From the cell containing the given text, extract its center point as [X, Y] coordinate. 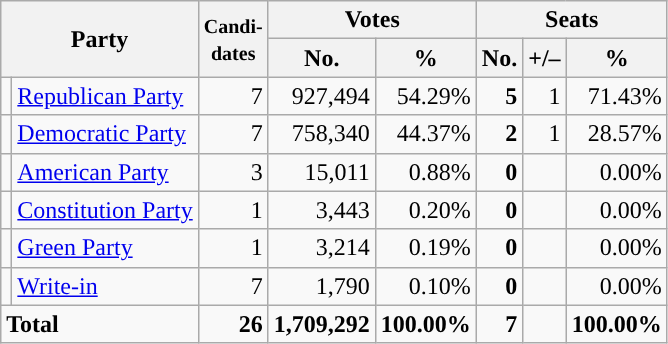
+/– [544, 58]
Candi-dates [233, 39]
28.57% [616, 134]
Write-in [105, 286]
Green Party [105, 248]
American Party [105, 172]
71.43% [616, 96]
15,011 [322, 172]
Democratic Party [105, 134]
1,790 [322, 286]
758,340 [322, 134]
3 [233, 172]
3,214 [322, 248]
Party [100, 39]
1,709,292 [322, 324]
Republican Party [105, 96]
927,494 [322, 96]
0.10% [426, 286]
26 [233, 324]
44.37% [426, 134]
3,443 [322, 210]
54.29% [426, 96]
0.88% [426, 172]
2 [499, 134]
0.20% [426, 210]
Total [100, 324]
Seats [572, 20]
0.19% [426, 248]
Votes [372, 20]
Constitution Party [105, 210]
5 [499, 96]
